Extract the (x, y) coordinate from the center of the cell holding the provided text.  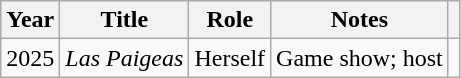
2025 (30, 58)
Title (124, 20)
Year (30, 20)
Notes (360, 20)
Herself (230, 58)
Las Paigeas (124, 58)
Role (230, 20)
Game show; host (360, 58)
